From the cell containing the given text, extract its center point as (x, y) coordinate. 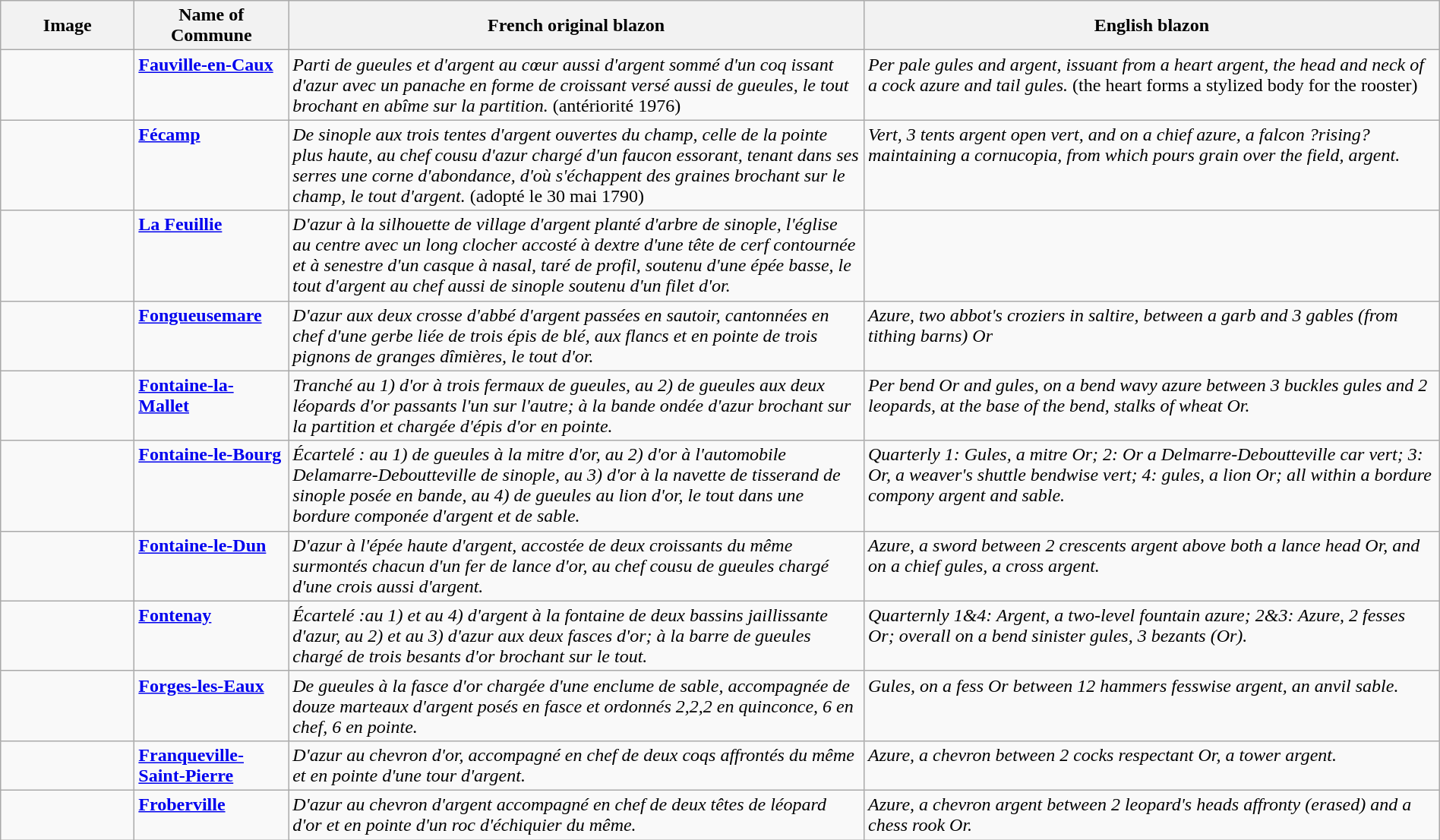
Fongueusemare (211, 336)
English blazon (1151, 26)
Azure, a sword between 2 crescents argent above both a lance head Or, and on a chief gules, a cross argent. (1151, 566)
Vert, 3 tents argent open vert, and on a chief azure, a falcon ?rising? maintaining a cornucopia, from which pours grain over the field, argent. (1151, 166)
Azure, a chevron between 2 cocks respectant Or, a tower argent. (1151, 766)
Fécamp (211, 166)
Per bend Or and gules, on a bend wavy azure between 3 buckles gules and 2 leopards, at the base of the bend, stalks of wheat Or. (1151, 406)
Name of Commune (211, 26)
Fontenay (211, 636)
Fauville-en-Caux (211, 85)
La Feuillie (211, 255)
French original blazon (576, 26)
Quarternly 1&4: Argent, a two-level fountain azure; 2&3: Azure, 2 fesses Or; overall on a bend sinister gules, 3 bezants (Or). (1151, 636)
D'azur au chevron d'or, accompagné en chef de deux coqs affrontés du même et en pointe d'une tour d'argent. (576, 766)
Forges-les-Eaux (211, 706)
Fontaine-la-Mallet (211, 406)
Gules, on a fess Or between 12 hammers fesswise argent, an anvil sable. (1151, 706)
Froberville (211, 814)
Fontaine-le-Bourg (211, 486)
Fontaine-le-Dun (211, 566)
D'azur au chevron d'argent accompagné en chef de deux têtes de léopard d'or et en pointe d'un roc d'échiquier du même. (576, 814)
Franqueville-Saint-Pierre (211, 766)
Azure, a chevron argent between 2 leopard's heads affronty (erased) and a chess rook Or. (1151, 814)
Azure, two abbot's croziers in saltire, between a garb and 3 gables (from tithing barns) Or (1151, 336)
Image (68, 26)
